Extract the (x, y) coordinate from the center of the cell holding the provided text.  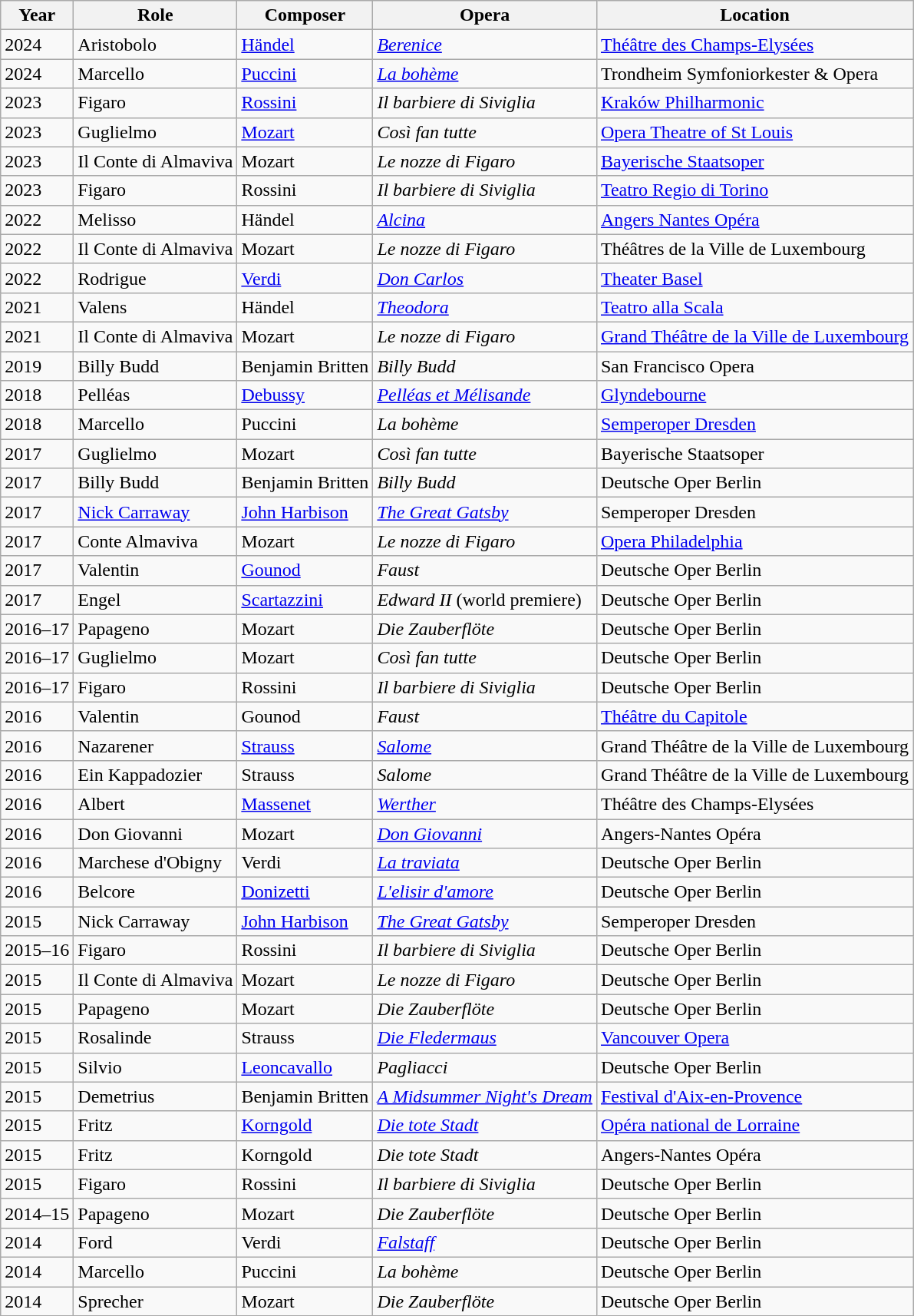
Aristobolo (155, 45)
Nazarener (155, 746)
Debussy (305, 395)
Teatro alla Scala (754, 307)
Teatro Regio di Torino (754, 190)
Ford (155, 1242)
Pagliacci (485, 1067)
Opera Philadelphia (754, 541)
Opera (485, 15)
Sprecher (155, 1301)
2019 (37, 366)
Engel (155, 600)
Falstaff (485, 1242)
Opéra national de Lorraine (754, 1126)
Composer (305, 15)
Kraków Philharmonic (754, 103)
Albert (155, 804)
Opera Theatre of St Louis (754, 132)
Donizetti (305, 892)
2014–15 (37, 1213)
La traviata (485, 863)
Leoncavallo (305, 1067)
Trondheim Symfoniorkester & Opera (754, 74)
Don Carlos (485, 278)
Théâtres de la Ville de Luxembourg (754, 249)
Silvio (155, 1067)
Theodora (485, 307)
Conte Almaviva (155, 541)
A Midsummer Night's Dream (485, 1096)
Valens (155, 307)
Pelléas (155, 395)
Angers Nantes Opéra (754, 220)
Edward II (world premiere) (485, 600)
Werther (485, 804)
Vancouver Opera (754, 1038)
Pelléas et Mélisande (485, 395)
Location (754, 15)
Glyndebourne (754, 395)
Theater Basel (754, 278)
Berenice (485, 45)
Year (37, 15)
Alcina (485, 220)
Melisso (155, 220)
Festival d'Aix-en-Provence (754, 1096)
Théâtre du Capitole (754, 716)
Marchese d'Obigny (155, 863)
Ein Kappadozier (155, 775)
Massenet (305, 804)
Die Fledermaus (485, 1038)
Role (155, 15)
San Francisco Opera (754, 366)
Belcore (155, 892)
Scartazzini (305, 600)
Rosalinde (155, 1038)
Demetrius (155, 1096)
L'elisir d'amore (485, 892)
Rodrigue (155, 278)
2015–16 (37, 951)
